Search for the cell housing the specified text and yield its (X, Y) center coordinate. 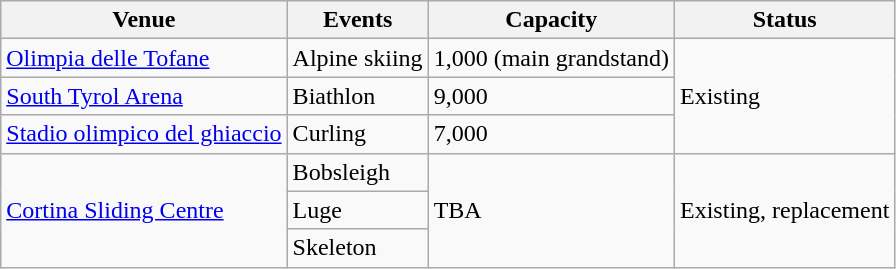
Luge (358, 210)
Curling (358, 134)
Events (358, 20)
Olimpia delle Tofane (144, 58)
Biathlon (358, 96)
9,000 (551, 96)
Existing (785, 96)
Cortina Sliding Centre (144, 210)
Alpine skiing (358, 58)
Stadio olimpico del ghiaccio (144, 134)
South Tyrol Arena (144, 96)
Status (785, 20)
7,000 (551, 134)
Venue (144, 20)
1,000 (main grandstand) (551, 58)
Existing, replacement (785, 210)
Capacity (551, 20)
Skeleton (358, 248)
Bobsleigh (358, 172)
TBA (551, 210)
